Determine the [X, Y] coordinate at the center of the cell enclosing the given text.  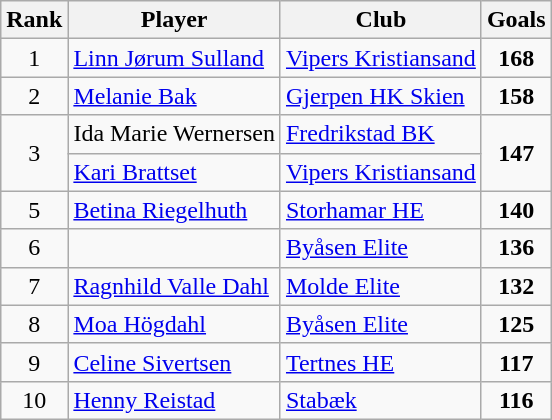
5 [34, 210]
8 [34, 324]
116 [516, 400]
Gjerpen HK Skien [380, 96]
Linn Jørum Sulland [174, 58]
147 [516, 153]
Ida Marie Wernersen [174, 134]
117 [516, 362]
140 [516, 210]
125 [516, 324]
2 [34, 96]
6 [34, 248]
158 [516, 96]
1 [34, 58]
Tertnes HE [380, 362]
Celine Sivertsen [174, 362]
132 [516, 286]
3 [34, 153]
136 [516, 248]
Fredrikstad BK [380, 134]
168 [516, 58]
Rank [34, 20]
Kari Brattset [174, 172]
Player [174, 20]
Goals [516, 20]
Storhamar HE [380, 210]
Henny Reistad [174, 400]
Melanie Bak [174, 96]
Molde Elite [380, 286]
Stabæk [380, 400]
Moa Högdahl [174, 324]
10 [34, 400]
9 [34, 362]
7 [34, 286]
Club [380, 20]
Ragnhild Valle Dahl [174, 286]
Betina Riegelhuth [174, 210]
